Pinpoint the cell where the given text exists, returning its [x, y] midpoint coordinate. 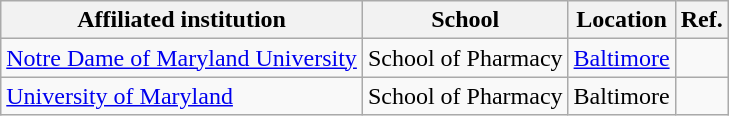
Location [622, 20]
University of Maryland [182, 96]
School [465, 20]
Ref. [702, 20]
Notre Dame of Maryland University [182, 58]
Affiliated institution [182, 20]
